Extract the (x, y) coordinate from the center of the cell holding the provided text.  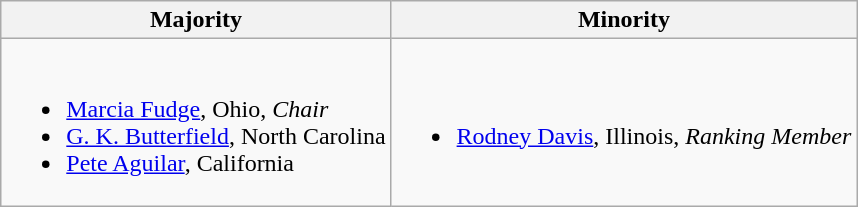
Marcia Fudge, Ohio, ChairG. K. Butterfield, North CarolinaPete Aguilar, California (196, 122)
Rodney Davis, Illinois, Ranking Member (624, 122)
Minority (624, 20)
Majority (196, 20)
